Locate the cell with the specified text and output its (X, Y) center coordinate. 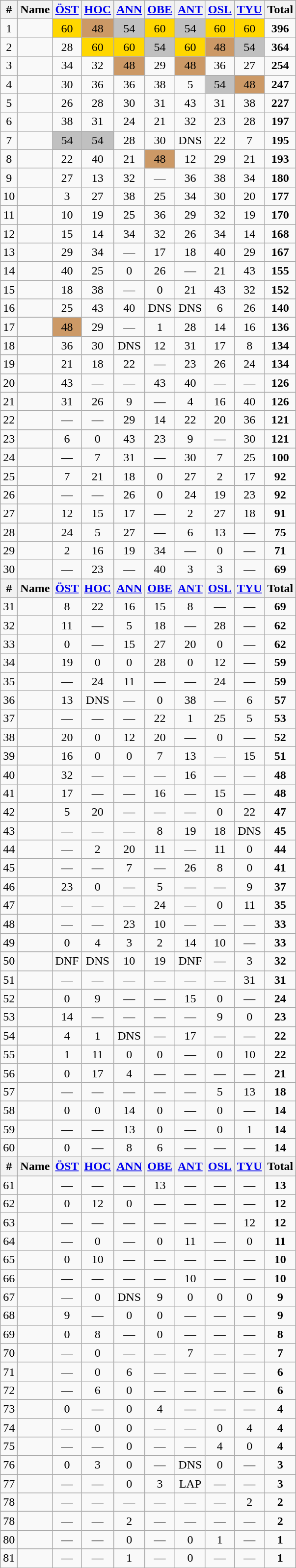
61 (9, 1185)
364 (280, 47)
100 (280, 457)
91 (280, 513)
56 (9, 1073)
136 (280, 327)
193 (280, 159)
167 (280, 252)
68 (9, 1316)
74 (9, 1428)
195 (280, 140)
76 (9, 1465)
152 (280, 290)
67 (9, 1297)
81 (9, 1558)
55 (9, 1054)
LAP (190, 1484)
39 (9, 756)
63 (9, 1222)
170 (280, 215)
49 (9, 943)
80 (9, 1540)
177 (280, 196)
70 (9, 1353)
46 (9, 887)
168 (280, 234)
180 (280, 177)
42 (9, 812)
155 (280, 271)
58 (9, 1110)
65 (9, 1260)
247 (280, 84)
227 (280, 103)
140 (280, 308)
64 (9, 1241)
254 (280, 66)
66 (9, 1278)
77 (9, 1484)
197 (280, 122)
73 (9, 1409)
72 (9, 1390)
396 (280, 28)
50 (9, 961)
